Extract the [x, y] coordinate from the center of the cell holding the provided text.  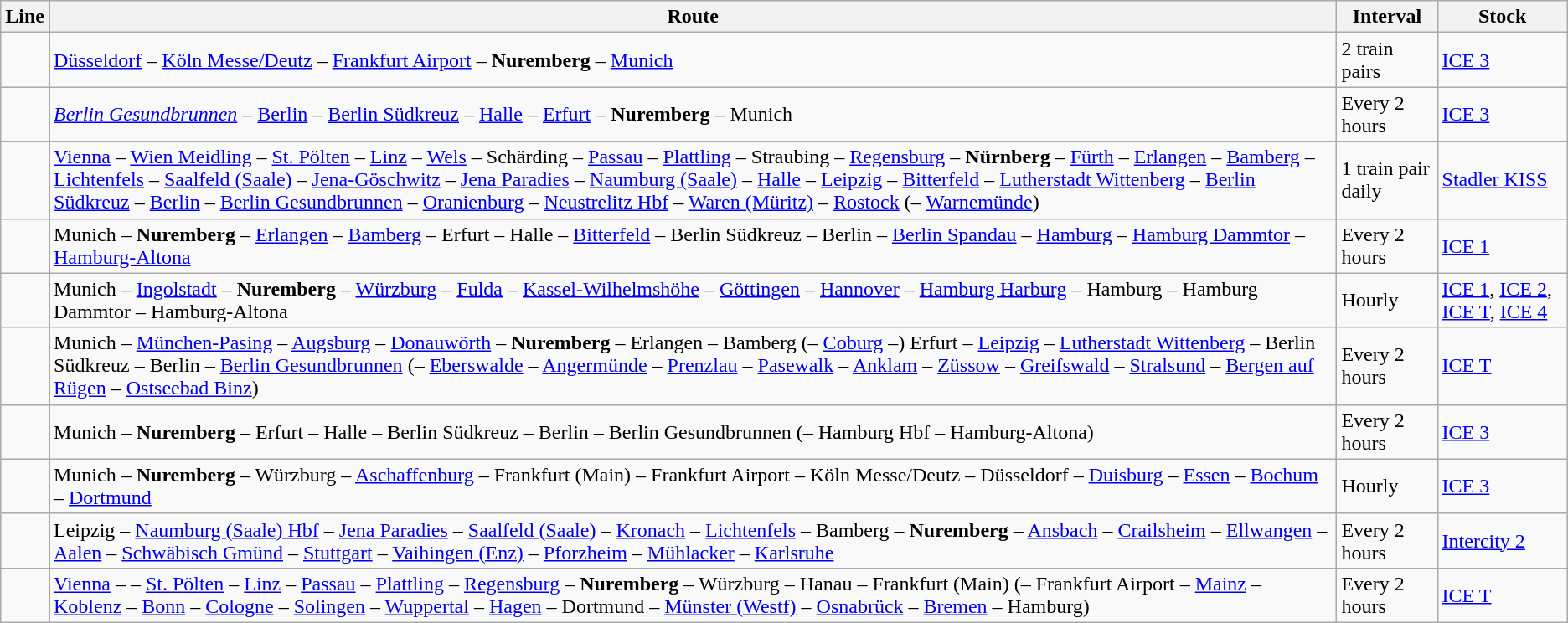
2 train pairs [1387, 60]
Berlin Gesundbrunnen – Berlin – Berlin Südkreuz – Halle – Erfurt – Nuremberg – Munich [692, 114]
Route [692, 17]
Stock [1503, 17]
Intercity 2 [1503, 541]
Interval [1387, 17]
Stadler KISS [1503, 180]
Düsseldorf – Köln Messe/Deutz – Frankfurt Airport – Nuremberg – Munich [692, 60]
Line [25, 17]
ICE 1, ICE 2, ICE T, ICE 4 [1503, 300]
1 train pair daily [1387, 180]
Munich – Nuremberg – Erfurt – Halle – Berlin Südkreuz – Berlin – Berlin Gesundbrunnen (– Hamburg Hbf – Hamburg-Altona) [692, 432]
ICE 1 [1503, 246]
